Return [X, Y] of the center of cell containing provided text 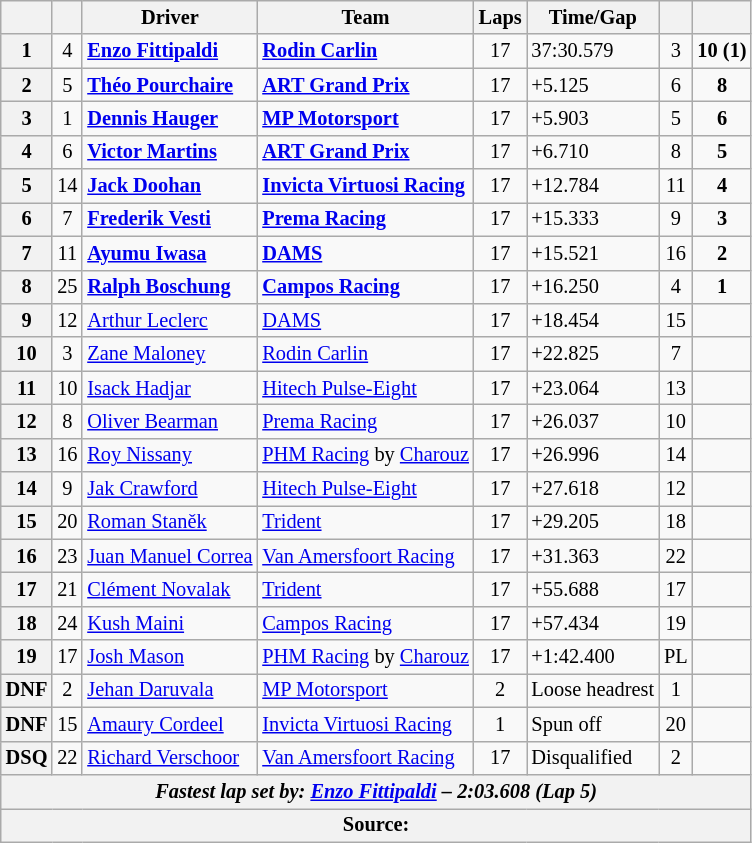
Source: [376, 825]
Ralph Boschung [170, 287]
Victor Martins [170, 152]
10 (1) [722, 51]
37:30.579 [594, 51]
Time/Gap [594, 17]
Richard Verschoor [170, 758]
Fastest lap set by: Enzo Fittipaldi – 2:03.608 (Lap 5) [376, 791]
+15.333 [594, 219]
Loose headrest [594, 690]
+26.037 [594, 421]
Oliver Bearman [170, 421]
+27.618 [594, 489]
24 [67, 623]
Laps [500, 17]
Enzo Fittipaldi [170, 51]
DSQ [27, 758]
Théo Pourchaire [170, 85]
+18.454 [594, 320]
+16.250 [594, 287]
+29.205 [594, 522]
25 [67, 287]
Jack Doohan [170, 186]
+6.710 [594, 152]
Roy Nissany [170, 455]
+57.434 [594, 623]
+5.125 [594, 85]
Frederik Vesti [170, 219]
+55.688 [594, 589]
Kush Maini [170, 623]
Juan Manuel Correa [170, 556]
21 [67, 589]
Arthur Leclerc [170, 320]
Jak Crawford [170, 489]
+12.784 [594, 186]
Josh Mason [170, 657]
Zane Maloney [170, 354]
+31.363 [594, 556]
Amaury Cordeel [170, 724]
Isack Hadjar [170, 388]
Roman Staněk [170, 522]
PL [676, 657]
+26.996 [594, 455]
Team [365, 17]
Driver [170, 17]
Jehan Daruvala [170, 690]
Disqualified [594, 758]
+22.825 [594, 354]
Clément Novalak [170, 589]
+23.064 [594, 388]
+5.903 [594, 118]
Ayumu Iwasa [170, 253]
23 [67, 556]
Spun off [594, 724]
+15.521 [594, 253]
+1:42.400 [594, 657]
Dennis Hauger [170, 118]
